Output the (x, y) coordinate of the center of the cell containing the given text.  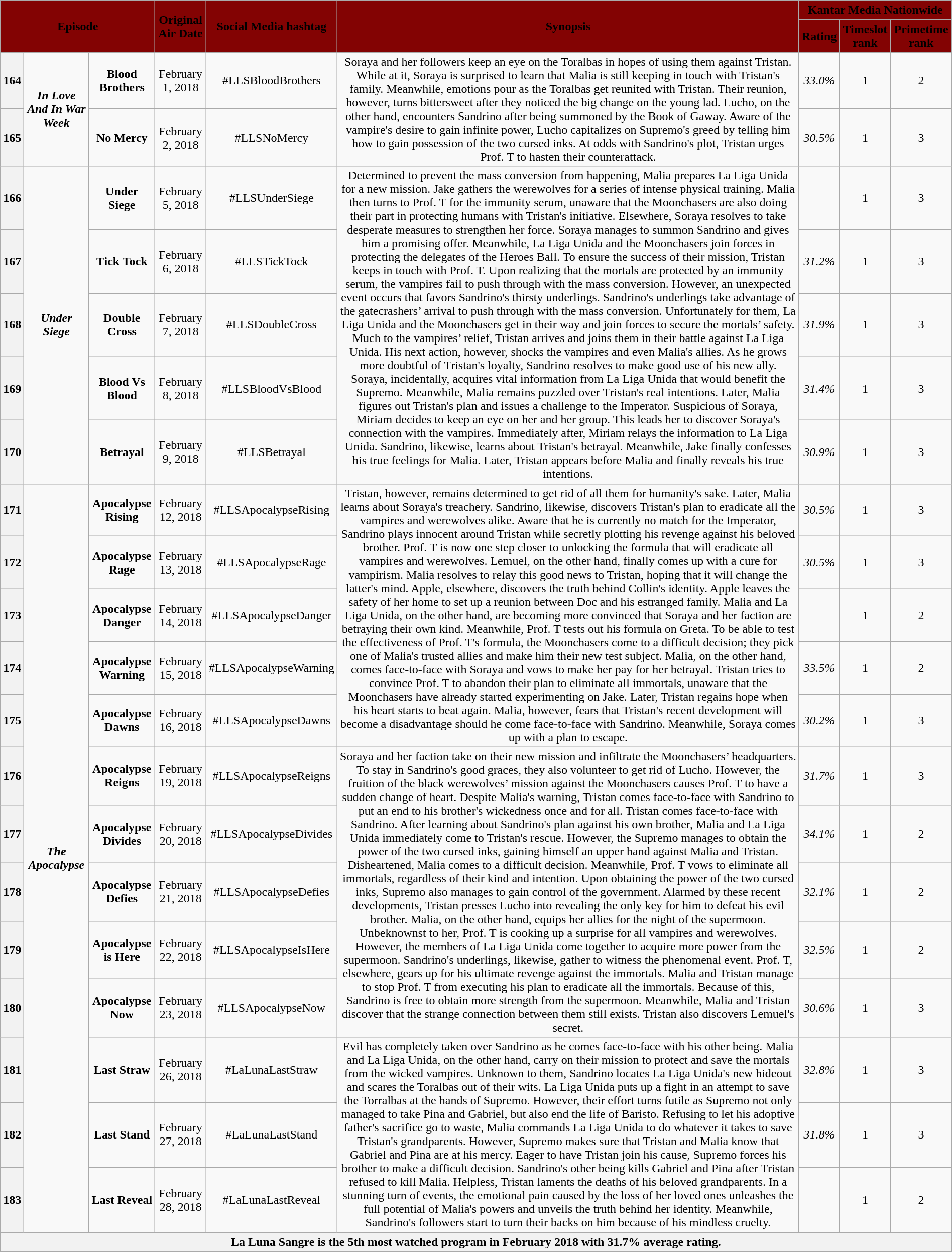
The Apocalypse (56, 858)
179 (12, 950)
Apocalypse Reigns (122, 776)
Double Cross (122, 325)
176 (12, 776)
30.6% (819, 1008)
170 (12, 452)
33.5% (819, 668)
Social Media hashtag (271, 26)
February 8, 2018 (181, 388)
#LLSBloodBrothers (271, 81)
Apocalypse Now (122, 1008)
In Love And In War Week (56, 109)
180 (12, 1008)
34.1% (819, 834)
166 (12, 198)
#LaLunaLastStraw (271, 1070)
Original Air Date (181, 26)
Kantar Media Nationwide (875, 10)
31.8% (819, 1135)
February 28, 2018 (181, 1200)
30.2% (819, 720)
Apocalypse Dawns (122, 720)
#LLSTickTock (271, 261)
31.4% (819, 388)
#LLSNoMercy (271, 138)
February 16, 2018 (181, 720)
February 9, 2018 (181, 452)
No Mercy (122, 138)
February 26, 2018 (181, 1070)
32.8% (819, 1070)
#LLSApocalypseReigns (271, 776)
Blood Vs Blood (122, 388)
#LLSBloodVsBlood (271, 388)
Apocalypse Danger (122, 616)
31.9% (819, 325)
183 (12, 1200)
32.1% (819, 892)
Apocalypse Defies (122, 892)
#LaLunaLastReveal (271, 1200)
173 (12, 616)
#LLSApocalypseDanger (271, 616)
Betrayal (122, 452)
175 (12, 720)
Apocalypse Warning (122, 668)
168 (12, 325)
172 (12, 562)
February 22, 2018 (181, 950)
February 20, 2018 (181, 834)
Tick Tock (122, 261)
Apocalypse Rising (122, 510)
33.0% (819, 81)
#LLSApocalypseWarning (271, 668)
#LLSApocalypseRising (271, 510)
Apocalypse Divides (122, 834)
174 (12, 668)
#LLSApocalypseIsHere (271, 950)
February 21, 2018 (181, 892)
February 23, 2018 (181, 1008)
165 (12, 138)
171 (12, 510)
31.2% (819, 261)
February 12, 2018 (181, 510)
#LLSApocalypseDivides (271, 834)
164 (12, 81)
#LLSDoubleCross (271, 325)
Apocalypse Rage (122, 562)
February 6, 2018 (181, 261)
182 (12, 1135)
La Luna Sangre is the 5th most watched program in February 2018 with 31.7% average rating. (476, 1242)
Rating (819, 36)
#LLSApocalypseDefies (271, 892)
181 (12, 1070)
Last Reveal (122, 1200)
February 5, 2018 (181, 198)
178 (12, 892)
169 (12, 388)
February 27, 2018 (181, 1135)
31.7% (819, 776)
#LLSApocalypseNow (271, 1008)
#LLSUnderSiege (271, 198)
Episode (78, 26)
Blood Brothers (122, 81)
February 15, 2018 (181, 668)
February 1, 2018 (181, 81)
167 (12, 261)
Synopsis (568, 26)
February 13, 2018 (181, 562)
February 7, 2018 (181, 325)
#LLSBetrayal (271, 452)
February 19, 2018 (181, 776)
32.5% (819, 950)
177 (12, 834)
February 14, 2018 (181, 616)
#LLSApocalypseRage (271, 562)
#LLSApocalypseDawns (271, 720)
February 2, 2018 (181, 138)
Primetime rank (921, 36)
Apocalypse is Here (122, 950)
Last Straw (122, 1070)
30.9% (819, 452)
#LaLunaLastStand (271, 1135)
Timeslot rank (865, 36)
Last Stand (122, 1135)
